Find where the given text appears and provide that cell's center as (x, y) coordinate. 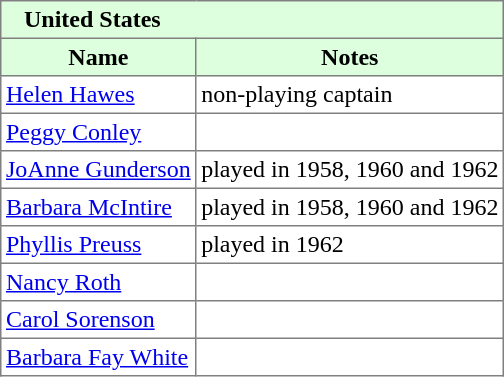
played in 1962 (350, 245)
Phyllis Preuss (98, 245)
Notes (350, 57)
non-playing captain (350, 95)
JoAnne Gunderson (98, 170)
Helen Hawes (98, 95)
Carol Sorenson (98, 320)
Nancy Roth (98, 282)
Barbara Fay White (98, 357)
Barbara McIntire (98, 207)
Peggy Conley (98, 132)
Name (98, 57)
United States (252, 20)
